Return the [x, y] coordinate for the center point of the cell that contains the specified text.  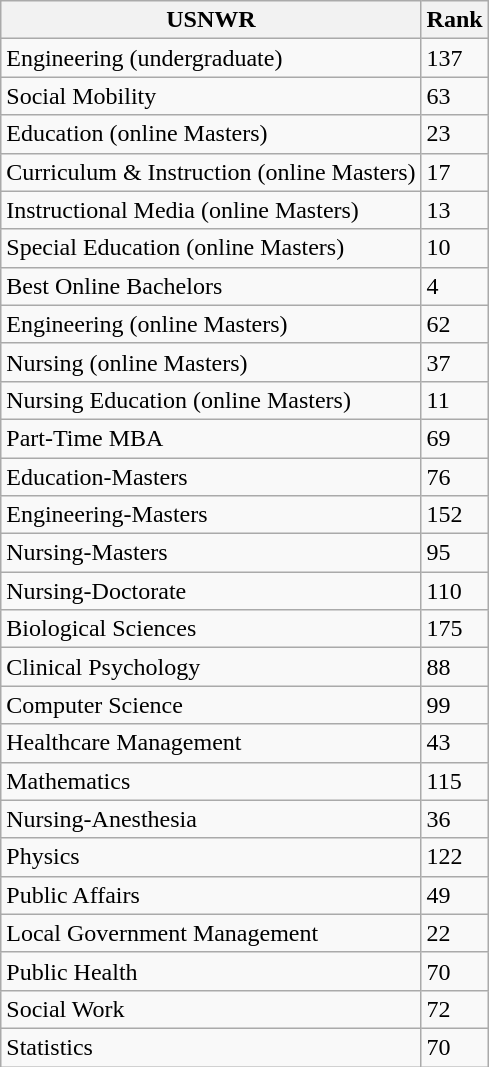
43 [454, 743]
Part-Time MBA [211, 438]
Nursing Education (online Masters) [211, 400]
13 [454, 210]
23 [454, 134]
Education (online Masters) [211, 134]
Biological Sciences [211, 629]
Physics [211, 857]
72 [454, 1009]
Engineering (online Masters) [211, 324]
Best Online Bachelors [211, 286]
Clinical Psychology [211, 667]
37 [454, 362]
Education-Masters [211, 477]
76 [454, 477]
62 [454, 324]
99 [454, 705]
137 [454, 58]
Nursing-Doctorate [211, 591]
Rank [454, 20]
Instructional Media (online Masters) [211, 210]
Engineering-Masters [211, 515]
11 [454, 400]
Mathematics [211, 781]
22 [454, 933]
Social Work [211, 1009]
Curriculum & Instruction (online Masters) [211, 172]
49 [454, 895]
Engineering (undergraduate) [211, 58]
36 [454, 819]
Nursing (online Masters) [211, 362]
152 [454, 515]
88 [454, 667]
17 [454, 172]
Nursing-Masters [211, 553]
110 [454, 591]
Nursing-Anesthesia [211, 819]
4 [454, 286]
Local Government Management [211, 933]
Special Education (online Masters) [211, 248]
Healthcare Management [211, 743]
Public Affairs [211, 895]
95 [454, 553]
Statistics [211, 1047]
69 [454, 438]
Public Health [211, 971]
175 [454, 629]
63 [454, 96]
Computer Science [211, 705]
10 [454, 248]
115 [454, 781]
USNWR [211, 20]
122 [454, 857]
Social Mobility [211, 96]
